From the cell containing the given text, extract its center point as [X, Y] coordinate. 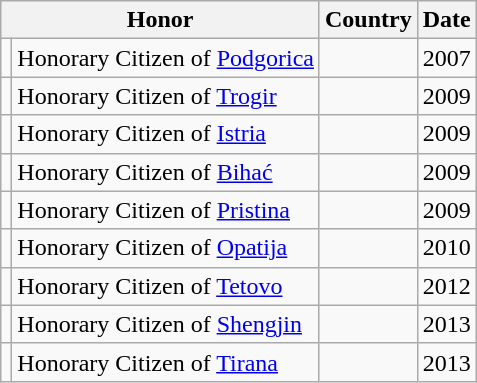
2012 [446, 286]
Honorary Citizen of Podgorica [166, 58]
Honorary Citizen of Shengjin [166, 324]
Honorary Citizen of Tirana [166, 362]
Honor [160, 20]
Honorary Citizen of Istria [166, 134]
Honorary Citizen of Bihać [166, 172]
Honorary Citizen of Tetovo [166, 286]
Honorary Citizen of Pristina [166, 210]
Country [368, 20]
Honorary Citizen of Opatija [166, 248]
2007 [446, 58]
Honorary Citizen of Trogir [166, 96]
2010 [446, 248]
Date [446, 20]
